From the cell containing the given text, extract its center point as [x, y] coordinate. 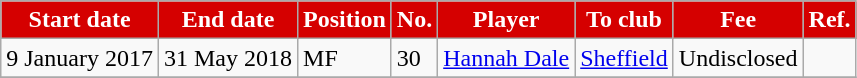
31 May 2018 [228, 58]
Fee [738, 20]
End date [228, 20]
To club [624, 20]
30 [414, 58]
Sheffield [624, 58]
Position [345, 20]
Start date [80, 20]
Undisclosed [738, 58]
9 January 2017 [80, 58]
MF [345, 58]
Player [506, 20]
Ref. [830, 20]
No. [414, 20]
Hannah Dale [506, 58]
